Locate the cell with the specified text and output its (X, Y) center coordinate. 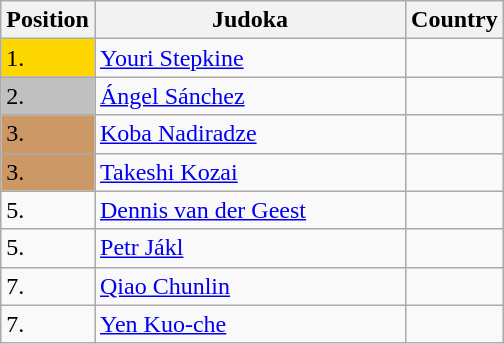
Yen Kuo-che (250, 324)
1. (48, 58)
Takeshi Kozai (250, 172)
Ángel Sánchez (250, 96)
2. (48, 96)
Judoka (250, 20)
Petr Jákl (250, 248)
Qiao Chunlin (250, 286)
Country (455, 20)
Position (48, 20)
Koba Nadiradze (250, 134)
Dennis van der Geest (250, 210)
Youri Stepkine (250, 58)
